Locate the cell with the specified text and output its [x, y] center coordinate. 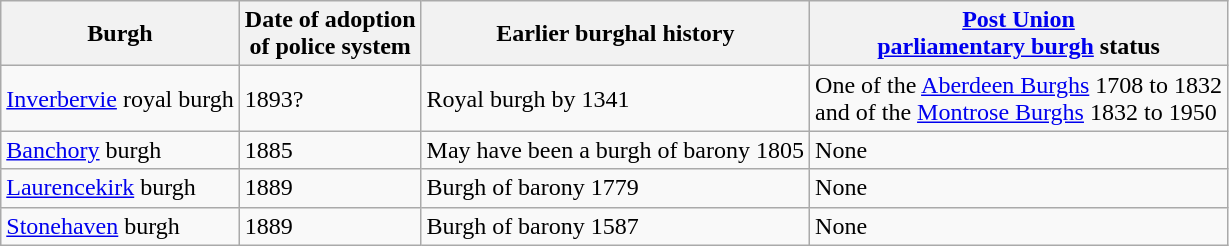
Date of adoption of police system [330, 34]
Burgh of barony 1779 [616, 188]
May have been a burgh of barony 1805 [616, 150]
Earlier burghal history [616, 34]
Banchory burgh [120, 150]
Laurencekirk burgh [120, 188]
Post Union parliamentary burgh status [1019, 34]
One of the Aberdeen Burghs 1708 to 1832 and of the Montrose Burghs 1832 to 1950 [1019, 98]
Inverbervie royal burgh [120, 98]
Burgh [120, 34]
1885 [330, 150]
Stonehaven burgh [120, 226]
Burgh of barony 1587 [616, 226]
Royal burgh by 1341 [616, 98]
1893? [330, 98]
